Return (x, y) of the center of cell containing provided text 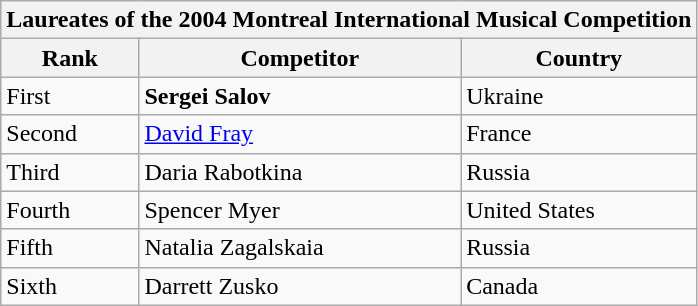
Sixth (70, 286)
Sergei Salov (300, 96)
Darrett Zusko (300, 286)
Country (579, 58)
Rank (70, 58)
Third (70, 172)
Spencer Myer (300, 210)
Daria Rabotkina (300, 172)
Natalia Zagalskaia (300, 248)
Competitor (300, 58)
David Fray (300, 134)
Fifth (70, 248)
United States (579, 210)
Laureates of the 2004 Montreal International Musical Competition (349, 20)
Fourth (70, 210)
First (70, 96)
Second (70, 134)
Canada (579, 286)
France (579, 134)
Ukraine (579, 96)
